For the text-containing cell, return its midpoint in (X, Y) coordinate format. 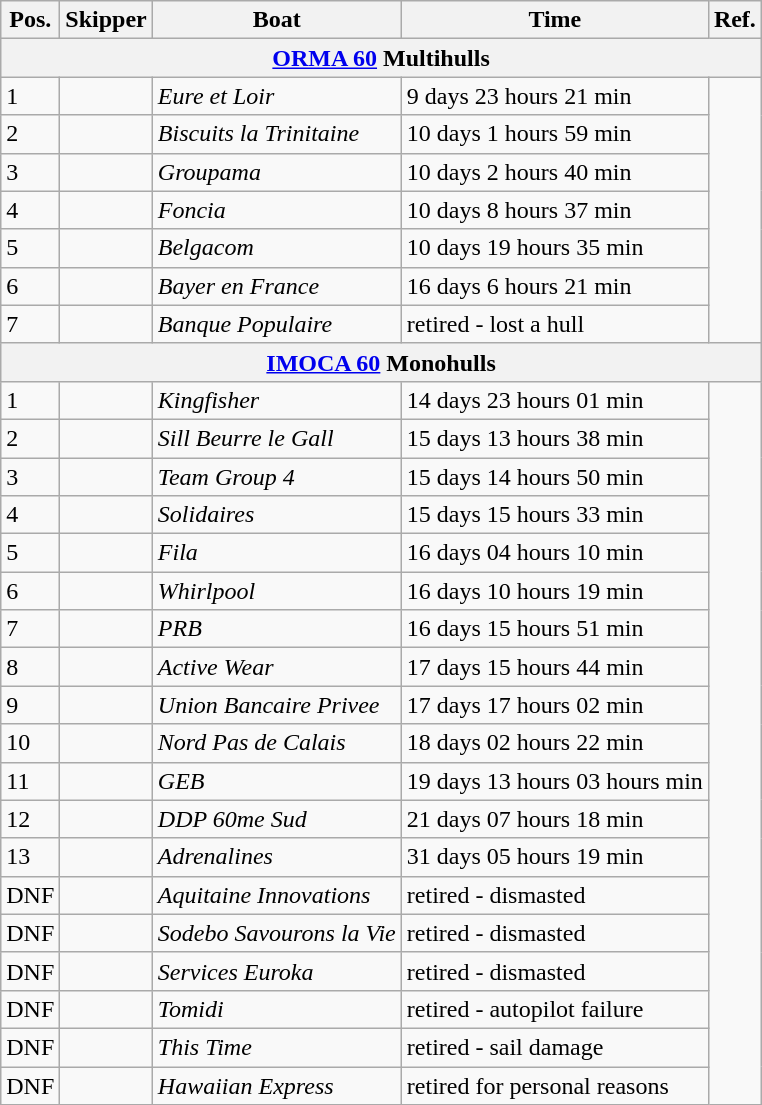
11 (30, 781)
17 days 17 hours 02 min (554, 705)
9 (30, 705)
31 days 05 hours 19 min (554, 857)
GEB (276, 781)
Adrenalines (276, 857)
13 (30, 857)
Biscuits la Trinitaine (276, 134)
retired - sail damage (554, 1047)
Belgacom (276, 248)
This Time (276, 1047)
15 days 14 hours 50 min (554, 477)
Ref. (734, 20)
Whirlpool (276, 591)
Time (554, 20)
Groupama (276, 172)
10 days 8 hours 37 min (554, 210)
Skipper (106, 20)
10 (30, 743)
Services Euroka (276, 971)
12 (30, 819)
16 days 04 hours 10 min (554, 553)
Hawaiian Express (276, 1085)
Nord Pas de Calais (276, 743)
PRB (276, 629)
Kingfisher (276, 400)
Active Wear (276, 667)
21 days 07 hours 18 min (554, 819)
Tomidi (276, 1009)
15 days 15 hours 33 min (554, 515)
10 days 19 hours 35 min (554, 248)
ORMA 60 Multihulls (382, 58)
Sodebo Savourons la Vie (276, 933)
IMOCA 60 Monohulls (382, 362)
16 days 15 hours 51 min (554, 629)
Eure et Loir (276, 96)
Aquitaine Innovations (276, 895)
14 days 23 hours 01 min (554, 400)
10 days 1 hours 59 min (554, 134)
Bayer en France (276, 286)
10 days 2 hours 40 min (554, 172)
17 days 15 hours 44 min (554, 667)
19 days 13 hours 03 hours min (554, 781)
Sill Beurre le Gall (276, 438)
Solidaires (276, 515)
Boat (276, 20)
Team Group 4 (276, 477)
18 days 02 hours 22 min (554, 743)
Banque Populaire (276, 324)
16 days 6 hours 21 min (554, 286)
DDP 60me Sud (276, 819)
15 days 13 hours 38 min (554, 438)
Pos. (30, 20)
Fila (276, 553)
9 days 23 hours 21 min (554, 96)
8 (30, 667)
Union Bancaire Privee (276, 705)
retired - autopilot failure (554, 1009)
retired - lost a hull (554, 324)
Foncia (276, 210)
16 days 10 hours 19 min (554, 591)
retired for personal reasons (554, 1085)
